Detect which cell encompasses the target text, then output its [x, y] center coordinate. 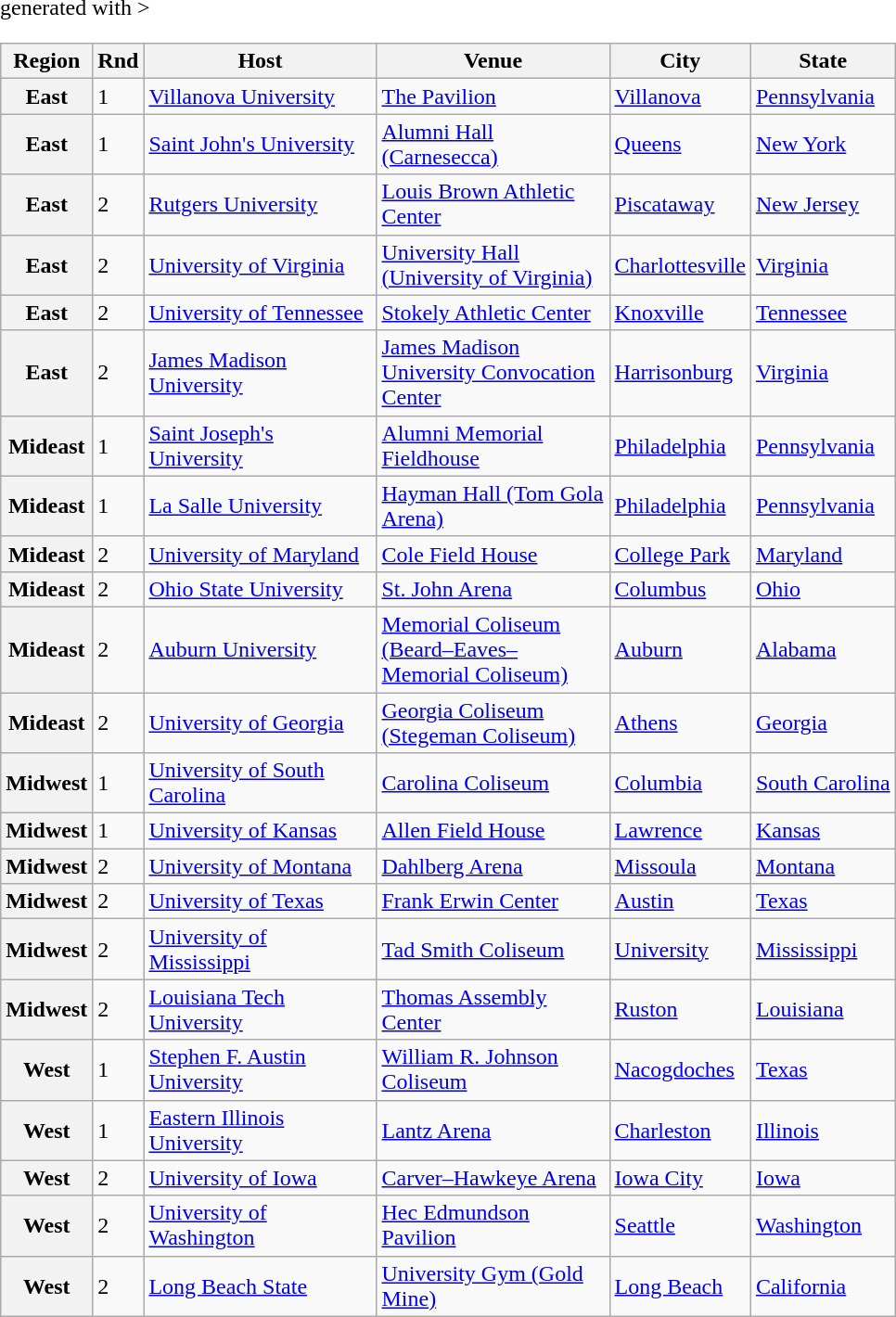
Tad Smith Coliseum [493, 950]
Ohio State University [260, 589]
Long Beach [680, 1285]
University of Mississippi [260, 950]
Montana [823, 866]
Long Beach State [260, 1285]
Columbia [680, 783]
Georgia Coliseum (Stegeman Coliseum) [493, 722]
St. John Arena [493, 589]
Charlottesville [680, 265]
Villanova [680, 96]
Frank Erwin Center [493, 901]
Lantz Arena [493, 1130]
Alabama [823, 649]
Lawrence [680, 831]
Charleston [680, 1130]
La Salle University [260, 506]
University of Kansas [260, 831]
Louis Brown Athletic Center [493, 204]
Hayman Hall (Tom Gola Arena) [493, 506]
Mississippi [823, 950]
University [680, 950]
Alumni Hall (Carnesecca) [493, 145]
Austin [680, 901]
University of Virginia [260, 265]
Washington [823, 1226]
Host [260, 61]
New Jersey [823, 204]
Venue [493, 61]
Missoula [680, 866]
Carver–Hawkeye Arena [493, 1178]
Saint Joseph's University [260, 445]
Dahlberg Arena [493, 866]
University of Montana [260, 866]
Thomas Assembly Center [493, 1009]
Rutgers University [260, 204]
William R. Johnson Coliseum [493, 1070]
Iowa [823, 1178]
Athens [680, 722]
California [823, 1285]
City [680, 61]
Auburn University [260, 649]
Louisiana Tech University [260, 1009]
Villanova University [260, 96]
Rnd [119, 61]
Maryland [823, 554]
University of Maryland [260, 554]
University of Iowa [260, 1178]
College Park [680, 554]
New York [823, 145]
Nacogdoches [680, 1070]
Knoxville [680, 313]
University of Washington [260, 1226]
University Gym (Gold Mine) [493, 1285]
Piscataway [680, 204]
University of Tennessee [260, 313]
Seattle [680, 1226]
Cole Field House [493, 554]
The Pavilion [493, 96]
Hec Edmundson Pavilion [493, 1226]
Carolina Coliseum [493, 783]
University Hall (University of Virginia) [493, 265]
Allen Field House [493, 831]
Memorial Coliseum (Beard–Eaves–Memorial Coliseum) [493, 649]
Illinois [823, 1130]
University of Georgia [260, 722]
Stephen F. Austin University [260, 1070]
James Madison University [260, 373]
Eastern Illinois University [260, 1130]
James Madison University Convocation Center [493, 373]
Louisiana [823, 1009]
Region [46, 61]
Georgia [823, 722]
Queens [680, 145]
Alumni Memorial Fieldhouse [493, 445]
University of South Carolina [260, 783]
Saint John's University [260, 145]
Kansas [823, 831]
Iowa City [680, 1178]
University of Texas [260, 901]
Ruston [680, 1009]
Stokely Athletic Center [493, 313]
South Carolina [823, 783]
Harrisonburg [680, 373]
State [823, 61]
Auburn [680, 649]
Tennessee [823, 313]
Ohio [823, 589]
Columbus [680, 589]
